Pinpoint the cell where the given text exists, returning its [x, y] midpoint coordinate. 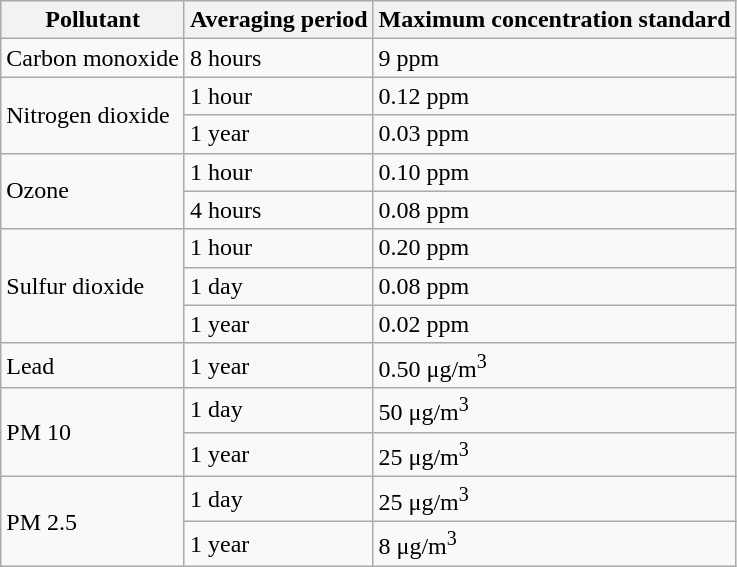
50 μg/m3 [554, 410]
0.10 ppm [554, 172]
Pollutant [93, 20]
Maximum concentration standard [554, 20]
4 hours [278, 210]
0.03 ppm [554, 134]
Lead [93, 366]
Averaging period [278, 20]
0.02 ppm [554, 324]
8 μg/m3 [554, 544]
0.20 ppm [554, 248]
9 ppm [554, 58]
Nitrogen dioxide [93, 115]
Ozone [93, 191]
0.12 ppm [554, 96]
PM 10 [93, 432]
PM 2.5 [93, 522]
8 hours [278, 58]
0.50 μg/m3 [554, 366]
Sulfur dioxide [93, 286]
Carbon monoxide [93, 58]
